Search for the cell housing the specified text and yield its (X, Y) center coordinate. 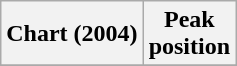
Peakposition (189, 34)
Chart (2004) (72, 34)
